Locate the cell with the specified text and output its (X, Y) center coordinate. 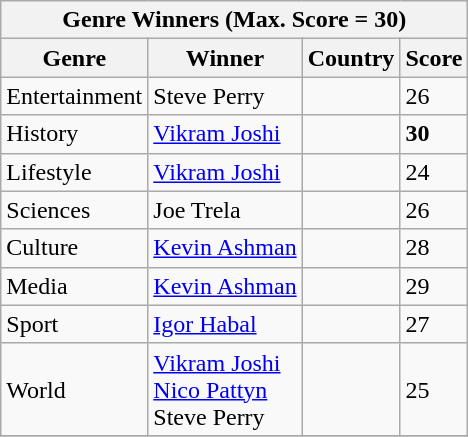
Sciences (74, 210)
28 (434, 248)
Entertainment (74, 96)
Media (74, 286)
Winner (225, 58)
Culture (74, 248)
Steve Perry (225, 96)
Score (434, 58)
29 (434, 286)
Lifestyle (74, 172)
24 (434, 172)
30 (434, 134)
Genre Winners (Max. Score = 30) (234, 20)
World (74, 389)
25 (434, 389)
Igor Habal (225, 324)
History (74, 134)
Joe Trela (225, 210)
Country (351, 58)
Sport (74, 324)
Vikram Joshi Nico Pattyn Steve Perry (225, 389)
Genre (74, 58)
27 (434, 324)
